For the text-containing cell, return its midpoint in [X, Y] coordinate format. 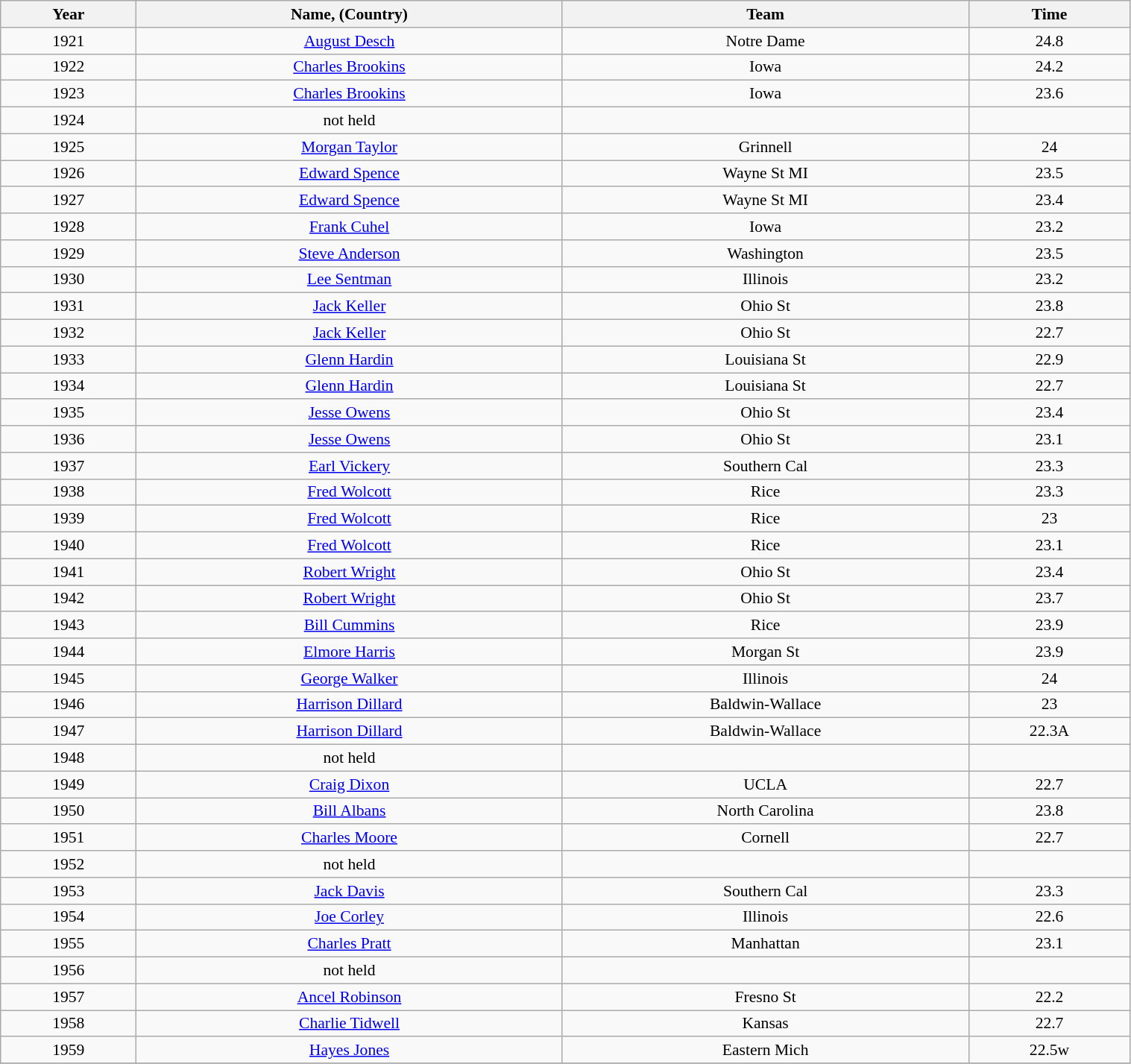
1959 [69, 1051]
Eastern Mich [765, 1051]
1948 [69, 758]
22.6 [1050, 917]
1937 [69, 466]
1943 [69, 626]
Year [69, 14]
22.5w [1050, 1051]
Ancel Robinson [349, 997]
1938 [69, 492]
1954 [69, 917]
Charlie Tidwell [349, 1024]
Bill Cummins [349, 626]
Lee Sentman [349, 280]
Hayes Jones [349, 1051]
24.2 [1050, 67]
1956 [69, 971]
22.3A [1050, 731]
1936 [69, 439]
Manhattan [765, 944]
1952 [69, 864]
1928 [69, 227]
22.9 [1050, 359]
Charles Pratt [349, 944]
Elmore Harris [349, 652]
1926 [69, 174]
August Desch [349, 41]
1953 [69, 891]
1957 [69, 997]
1940 [69, 546]
George Walker [349, 679]
UCLA [765, 784]
22.2 [1050, 997]
Morgan Taylor [349, 147]
North Carolina [765, 811]
Jack Davis [349, 891]
23.7 [1050, 599]
1924 [69, 121]
Notre Dame [765, 41]
Cornell [765, 838]
1939 [69, 519]
Craig Dixon [349, 784]
Earl Vickery [349, 466]
1942 [69, 599]
1945 [69, 679]
23.6 [1050, 94]
Kansas [765, 1024]
1958 [69, 1024]
Grinnell [765, 147]
1935 [69, 413]
Morgan St [765, 652]
1933 [69, 359]
Bill Albans [349, 811]
1944 [69, 652]
1932 [69, 333]
1922 [69, 67]
Washington [765, 254]
1951 [69, 838]
1931 [69, 306]
24.8 [1050, 41]
Name, (Country) [349, 14]
Time [1050, 14]
1925 [69, 147]
1947 [69, 731]
1946 [69, 705]
1955 [69, 944]
Frank Cuhel [349, 227]
1923 [69, 94]
Charles Moore [349, 838]
Fresno St [765, 997]
1929 [69, 254]
1950 [69, 811]
1949 [69, 784]
Team [765, 14]
1921 [69, 41]
Steve Anderson [349, 254]
Joe Corley [349, 917]
1930 [69, 280]
1934 [69, 386]
1927 [69, 201]
1941 [69, 572]
